Find where the given text appears and provide that cell's center as [x, y] coordinate. 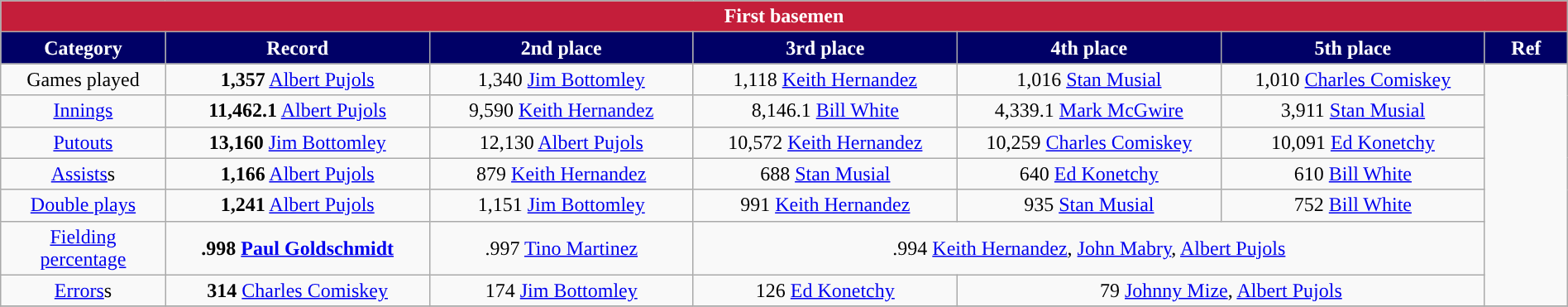
4th place [1088, 48]
.997 Tino Martinez [561, 248]
Double plays [83, 205]
Category [83, 48]
Innings [83, 111]
174 Jim Bottomley [561, 290]
1,340 Jim Bottomley [561, 79]
Putouts [83, 142]
.994 Keith Hernandez, John Mabry, Albert Pujols [1088, 248]
1,151 Jim Bottomley [561, 205]
79 Johnny Mize, Albert Pujols [1221, 290]
640 Ed Konetchy [1088, 174]
.998 Paul Goldschmidt [298, 248]
11,462.1 Albert Pujols [298, 111]
688 Stan Musial [825, 174]
12,130 Albert Pujols [561, 142]
1,118 Keith Hernandez [825, 79]
13,160 Jim Bottomley [298, 142]
Errorss [83, 290]
First basemen [784, 17]
2nd place [561, 48]
Fielding percentage [83, 248]
8,146.1 Bill White [825, 111]
935 Stan Musial [1088, 205]
1,016 Stan Musial [1088, 79]
1,010 Charles Comiskey [1353, 79]
Ref [1526, 48]
10,572 Keith Hernandez [825, 142]
610 Bill White [1353, 174]
1,241 Albert Pujols [298, 205]
Assistss [83, 174]
879 Keith Hernandez [561, 174]
4,339.1 Mark McGwire [1088, 111]
126 Ed Konetchy [825, 290]
752 Bill White [1353, 205]
10,259 Charles Comiskey [1088, 142]
9,590 Keith Hernandez [561, 111]
10,091 Ed Konetchy [1353, 142]
3,911 Stan Musial [1353, 111]
991 Keith Hernandez [825, 205]
Games played [83, 79]
1,166 Albert Pujols [298, 174]
5th place [1353, 48]
Record [298, 48]
1,357 Albert Pujols [298, 79]
3rd place [825, 48]
314 Charles Comiskey [298, 290]
